Provide the [x, y] coordinate of the cell's center where the given text is located.  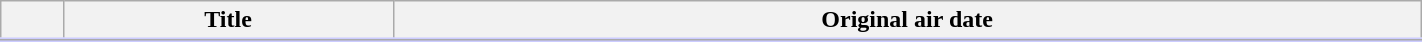
Original air date [907, 21]
Title [228, 21]
